Capture the cell that displays the provided text and extract its (x, y) central coordinate. 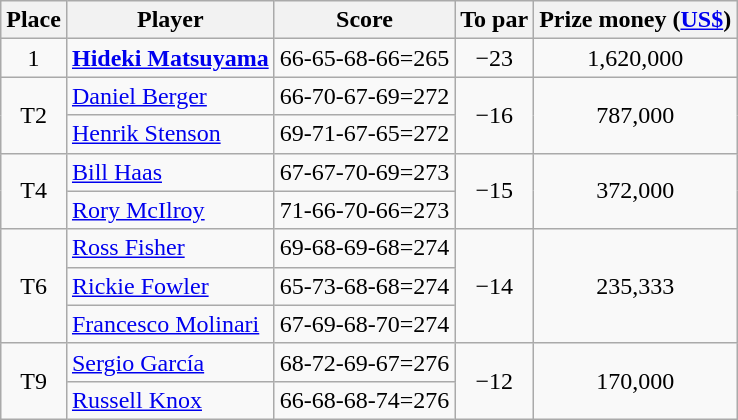
67-69-68-70=274 (364, 324)
1,620,000 (636, 58)
65-73-68-68=274 (364, 286)
Prize money (US$) (636, 20)
71-66-70-66=273 (364, 210)
−15 (494, 191)
Score (364, 20)
−14 (494, 286)
Daniel Berger (170, 96)
69-68-69-68=274 (364, 248)
66-68-68-74=276 (364, 400)
Francesco Molinari (170, 324)
Russell Knox (170, 400)
69-71-67-65=272 (364, 134)
Place (34, 20)
To par (494, 20)
170,000 (636, 381)
Player (170, 20)
68-72-69-67=276 (364, 362)
372,000 (636, 191)
Rickie Fowler (170, 286)
235,333 (636, 286)
−16 (494, 115)
67-67-70-69=273 (364, 172)
Sergio García (170, 362)
T9 (34, 381)
−12 (494, 381)
Rory McIlroy (170, 210)
T6 (34, 286)
Hideki Matsuyama (170, 58)
Henrik Stenson (170, 134)
T4 (34, 191)
Bill Haas (170, 172)
−23 (494, 58)
1 (34, 58)
66-65-68-66=265 (364, 58)
66-70-67-69=272 (364, 96)
T2 (34, 115)
787,000 (636, 115)
Ross Fisher (170, 248)
